Locate the cell with the specified text and output its (x, y) center coordinate. 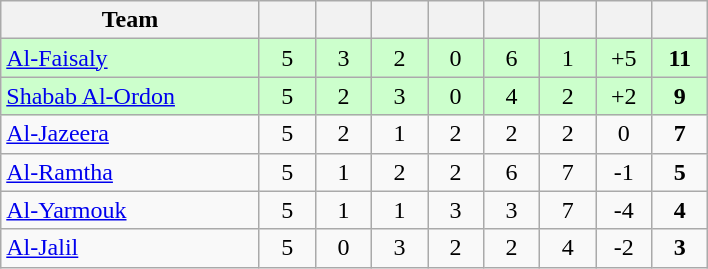
11 (680, 58)
+2 (624, 96)
9 (680, 96)
+5 (624, 58)
Al-Jazeera (130, 134)
Al-Jalil (130, 248)
Team (130, 20)
Al-Ramtha (130, 172)
-4 (624, 210)
-1 (624, 172)
-2 (624, 248)
Al-Faisaly (130, 58)
Al-Yarmouk (130, 210)
Shabab Al-Ordon (130, 96)
